Pinpoint the cell where the given text exists, returning its [x, y] midpoint coordinate. 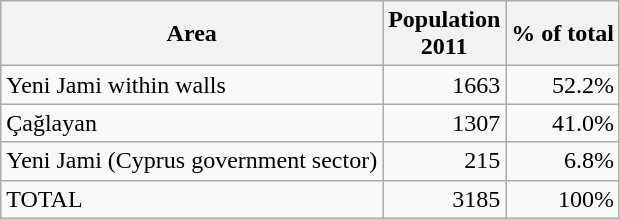
Yeni Jami (Cyprus government sector) [192, 161]
41.0% [563, 123]
Area [192, 34]
1663 [444, 85]
Yeni Jami within walls [192, 85]
215 [444, 161]
% of total [563, 34]
100% [563, 199]
6.8% [563, 161]
3185 [444, 199]
Population 2011 [444, 34]
TOTAL [192, 199]
Çağlayan [192, 123]
52.2% [563, 85]
1307 [444, 123]
